Capture the cell that displays the provided text and extract its [x, y] central coordinate. 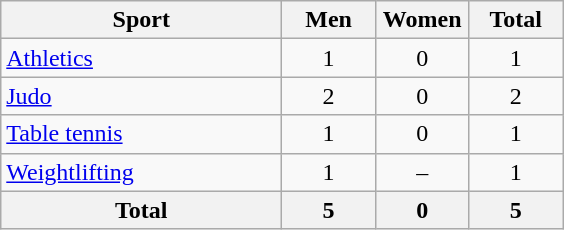
Athletics [142, 58]
Women [422, 20]
Weightlifting [142, 172]
Sport [142, 20]
– [422, 172]
Table tennis [142, 134]
Judo [142, 96]
Men [329, 20]
